Identify which cell holds the provided text, then report its (X, Y) central coordinate. 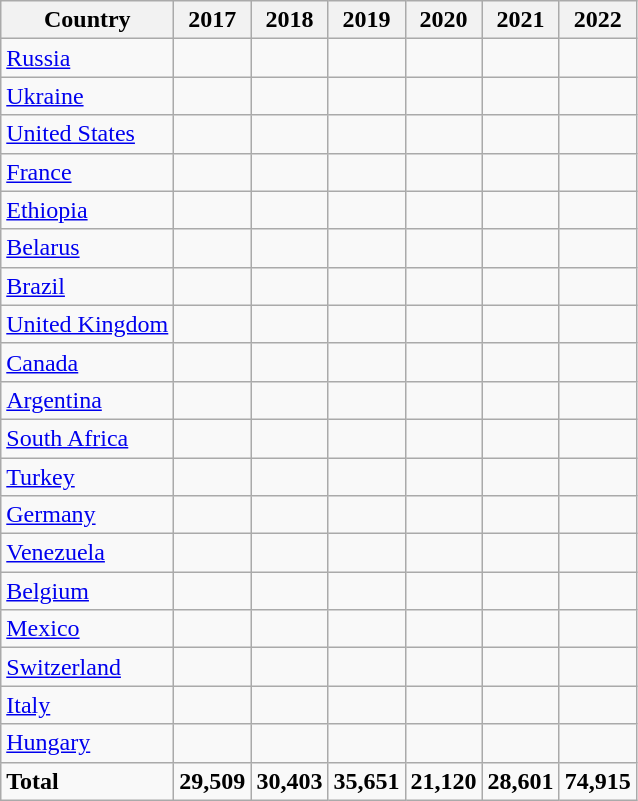
Venezuela (88, 553)
Germany (88, 515)
Belgium (88, 591)
Russia (88, 58)
2022 (598, 20)
Switzerland (88, 667)
Italy (88, 705)
Canada (88, 362)
21,120 (444, 781)
2021 (520, 20)
Total (88, 781)
United States (88, 134)
Hungary (88, 743)
United Kingdom (88, 324)
2017 (212, 20)
Mexico (88, 629)
Brazil (88, 286)
2018 (290, 20)
Belarus (88, 248)
Argentina (88, 400)
Country (88, 20)
29,509 (212, 781)
30,403 (290, 781)
France (88, 172)
2019 (366, 20)
Ethiopia (88, 210)
Turkey (88, 477)
35,651 (366, 781)
74,915 (598, 781)
2020 (444, 20)
South Africa (88, 438)
Ukraine (88, 96)
28,601 (520, 781)
